Capture the cell that displays the provided text and extract its [X, Y] central coordinate. 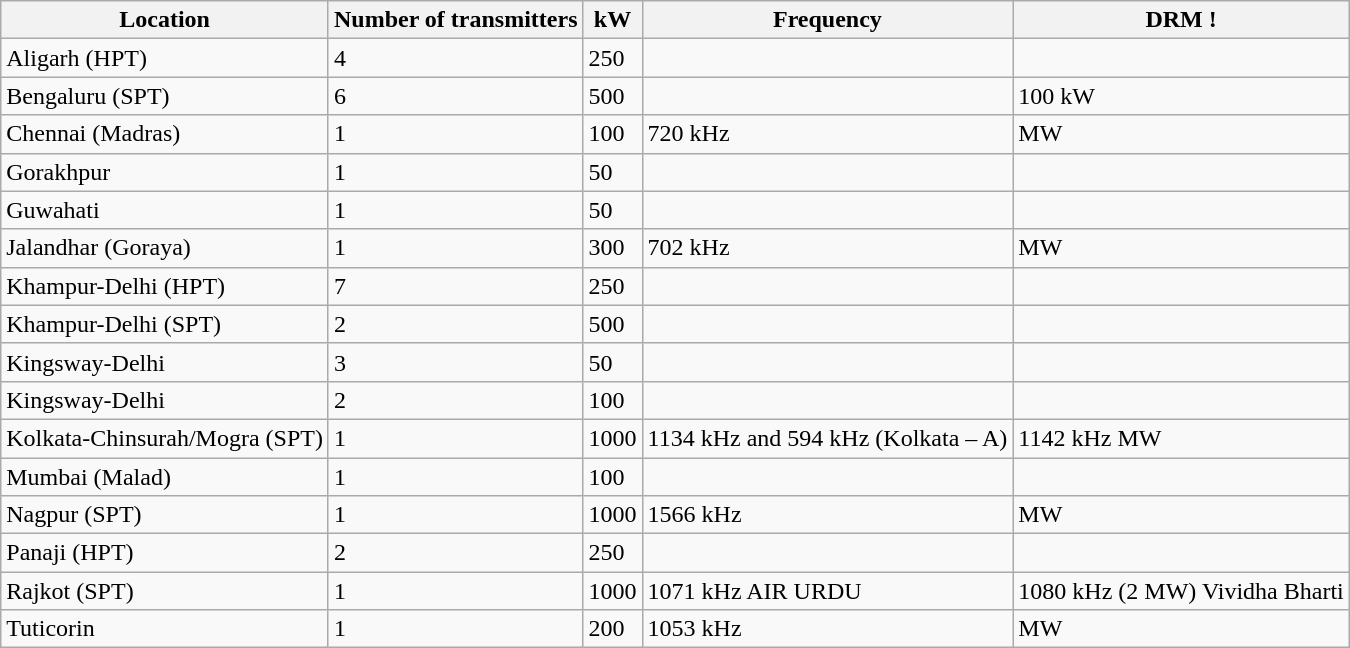
Rajkot (SPT) [165, 591]
6 [456, 96]
1080 kHz (2 MW) Vividha Bharti [1181, 591]
Kolkata-Chinsurah/Mogra (SPT) [165, 438]
Nagpur (SPT) [165, 515]
DRM ! [1181, 20]
Khampur-Delhi (HPT) [165, 286]
3 [456, 362]
Tuticorin [165, 629]
300 [612, 248]
1142 kHz MW [1181, 438]
kW [612, 20]
Guwahati [165, 210]
Location [165, 20]
Panaji (HPT) [165, 553]
Aligarh (HPT) [165, 58]
Number of transmitters [456, 20]
Mumbai (Malad) [165, 477]
1566 kHz [828, 515]
4 [456, 58]
100 kW [1181, 96]
7 [456, 286]
702 kHz [828, 248]
Chennai (Madras) [165, 134]
Bengaluru (SPT) [165, 96]
1053 kHz [828, 629]
Khampur-Delhi (SPT) [165, 324]
1071 kHz AIR URDU [828, 591]
720 kHz [828, 134]
Gorakhpur [165, 172]
Jalandhar (Goraya) [165, 248]
1134 kHz and 594 kHz (Kolkata – A) [828, 438]
Frequency [828, 20]
200 [612, 629]
